Scan for the cell matching the given text and deliver its (x, y) coordinate at center. 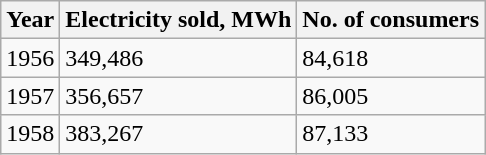
1957 (30, 96)
No. of consumers (391, 20)
87,133 (391, 134)
349,486 (178, 58)
86,005 (391, 96)
383,267 (178, 134)
84,618 (391, 58)
Electricity sold, MWh (178, 20)
1958 (30, 134)
Year (30, 20)
1956 (30, 58)
356,657 (178, 96)
